Identify which cell holds the provided text, then report its [X, Y] central coordinate. 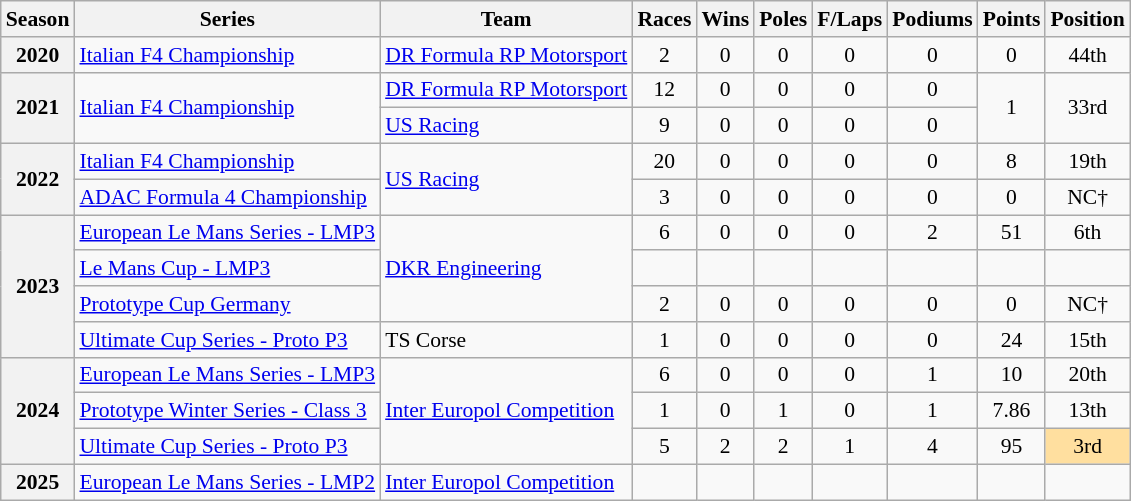
15th [1087, 340]
44th [1087, 55]
9 [664, 126]
2022 [38, 180]
12 [664, 90]
Series [227, 19]
19th [1087, 162]
Podiums [932, 19]
2024 [38, 410]
ADAC Formula 4 Championship [227, 197]
Le Mans Cup - LMP3 [227, 269]
Races [664, 19]
10 [1012, 375]
2020 [38, 55]
Prototype Winter Series - Class 3 [227, 411]
8 [1012, 162]
20 [664, 162]
Team [506, 19]
3rd [1087, 447]
Prototype Cup Germany [227, 304]
European Le Mans Series - LMP2 [227, 482]
Season [38, 19]
3 [664, 197]
24 [1012, 340]
TS Corse [506, 340]
20th [1087, 375]
Points [1012, 19]
Position [1087, 19]
5 [664, 447]
95 [1012, 447]
2021 [38, 108]
6th [1087, 233]
Poles [783, 19]
13th [1087, 411]
F/Laps [850, 19]
DKR Engineering [506, 268]
33rd [1087, 108]
7.86 [1012, 411]
Wins [725, 19]
2023 [38, 286]
51 [1012, 233]
4 [932, 447]
2025 [38, 482]
